Provide the (x, y) coordinate of the cell's center where the given text is located.  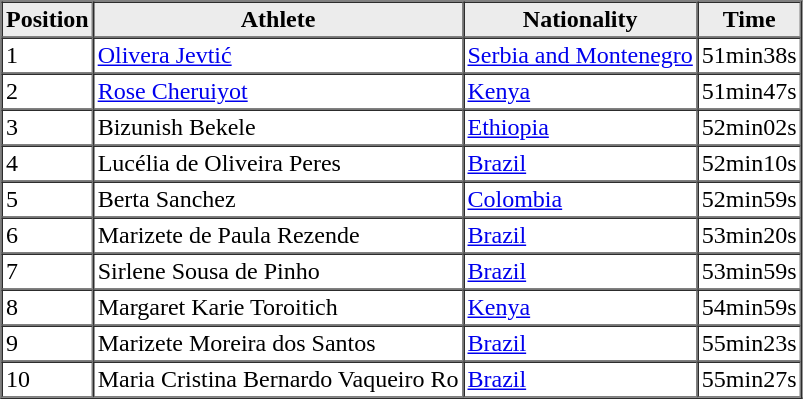
Marizete de Paula Rezende (278, 236)
Sirlene Sousa de Pinho (278, 272)
Time (749, 20)
55min23s (749, 344)
51min38s (749, 56)
8 (48, 308)
Position (48, 20)
6 (48, 236)
52min59s (749, 200)
Ethiopia (580, 128)
10 (48, 380)
55min27s (749, 380)
Nationality (580, 20)
Colombia (580, 200)
Serbia and Montenegro (580, 56)
Margaret Karie Toroitich (278, 308)
5 (48, 200)
Lucélia de Oliveira Peres (278, 164)
54min59s (749, 308)
52min10s (749, 164)
2 (48, 92)
Maria Cristina Bernardo Vaqueiro Ro (278, 380)
3 (48, 128)
Athlete (278, 20)
51min47s (749, 92)
Olivera Jevtić (278, 56)
Berta Sanchez (278, 200)
Marizete Moreira dos Santos (278, 344)
7 (48, 272)
52min02s (749, 128)
Bizunish Bekele (278, 128)
9 (48, 344)
53min59s (749, 272)
1 (48, 56)
4 (48, 164)
Rose Cheruiyot (278, 92)
53min20s (749, 236)
